Return [x, y] of the center of cell containing provided text 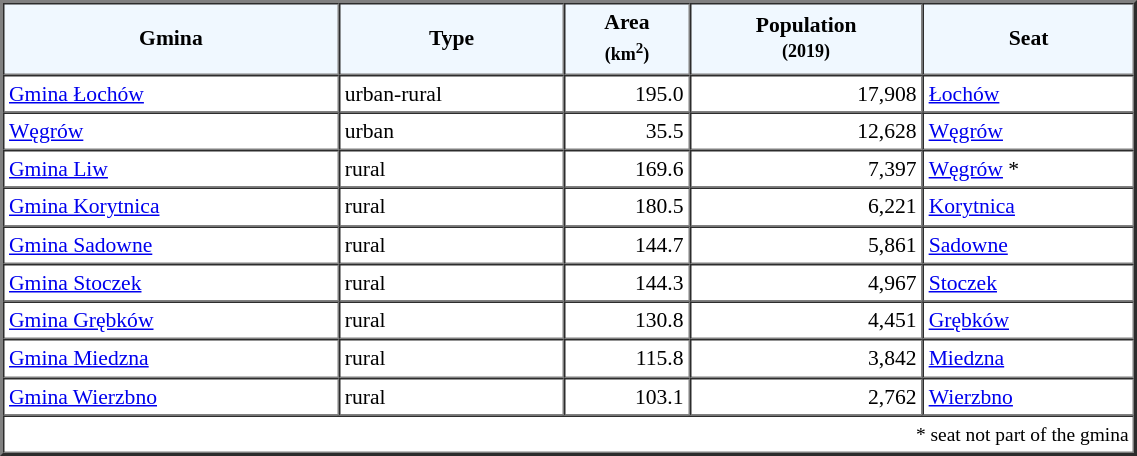
Korytnica [1029, 207]
Gmina Łochów [171, 93]
Gmina [171, 38]
103.1 [626, 396]
Stoczek [1029, 283]
144.7 [626, 245]
Area(km2) [626, 38]
urban [452, 131]
Gmina Wierzbno [171, 396]
Type [452, 38]
Węgrów * [1029, 169]
* seat not part of the gmina [569, 434]
Gmina Grębków [171, 321]
Gmina Liw [171, 169]
Łochów [1029, 93]
Population(2019) [806, 38]
Gmina Sadowne [171, 245]
195.0 [626, 93]
4,451 [806, 321]
180.5 [626, 207]
17,908 [806, 93]
12,628 [806, 131]
Seat [1029, 38]
144.3 [626, 283]
7,397 [806, 169]
Wierzbno [1029, 396]
6,221 [806, 207]
urban-rural [452, 93]
5,861 [806, 245]
Gmina Stoczek [171, 283]
115.8 [626, 359]
130.8 [626, 321]
Gmina Miedzna [171, 359]
Grębków [1029, 321]
Gmina Korytnica [171, 207]
35.5 [626, 131]
Miedzna [1029, 359]
169.6 [626, 169]
2,762 [806, 396]
3,842 [806, 359]
Sadowne [1029, 245]
4,967 [806, 283]
